Find where the given text appears and provide that cell's center as (x, y) coordinate. 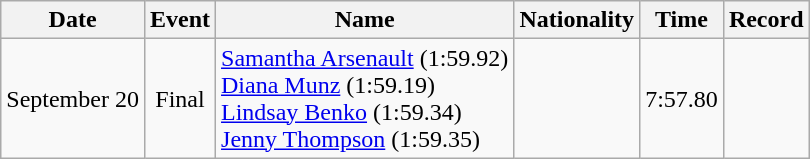
Name (365, 20)
Event (180, 20)
Time (682, 20)
Record (766, 20)
Samantha Arsenault (1:59.92)Diana Munz (1:59.19)Lindsay Benko (1:59.34)Jenny Thompson (1:59.35) (365, 98)
September 20 (73, 98)
Final (180, 98)
Date (73, 20)
7:57.80 (682, 98)
Nationality (577, 20)
